Detect which cell encompasses the target text, then output its (x, y) center coordinate. 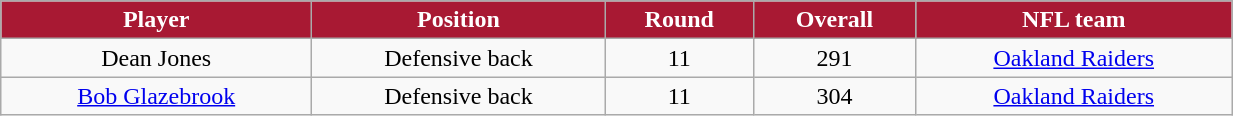
304 (834, 96)
291 (834, 58)
Bob Glazebrook (156, 96)
Dean Jones (156, 58)
Player (156, 20)
Round (679, 20)
Overall (834, 20)
NFL team (1074, 20)
Position (459, 20)
